Locate the cell with the specified text and output its [x, y] center coordinate. 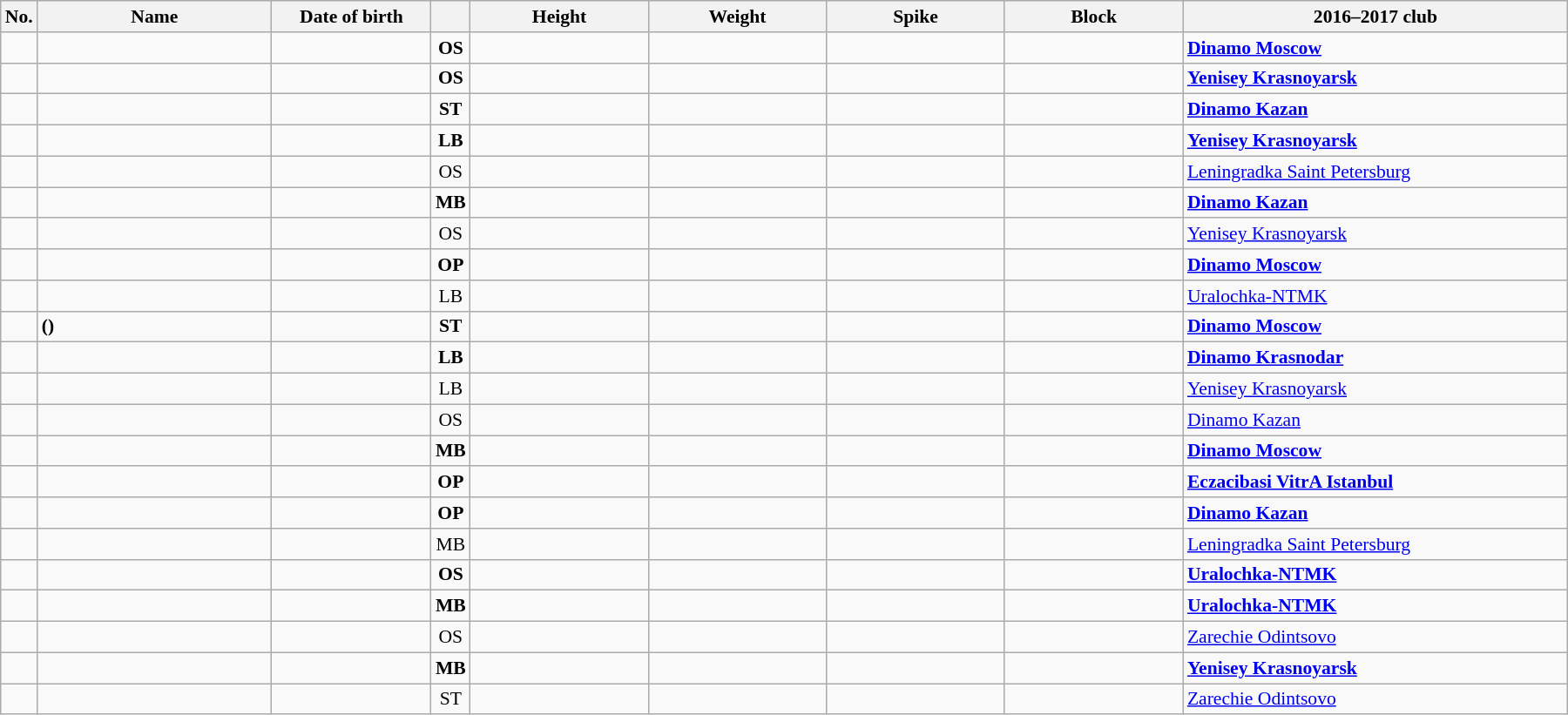
Height [559, 17]
() [155, 327]
Eczacibasi VitrA Istanbul [1375, 482]
Name [155, 17]
Date of birth [352, 17]
Block [1094, 17]
Dinamo Krasnodar [1375, 358]
No. [19, 17]
Spike [916, 17]
2016–2017 club [1375, 17]
Weight [737, 17]
